Determine the [X, Y] coordinate at the center of the cell enclosing the given text.  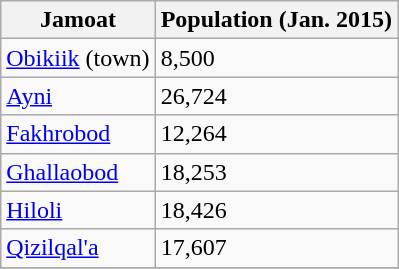
Ghallaobod [78, 172]
Hiloli [78, 210]
18,253 [276, 172]
Jamoat [78, 20]
Population (Jan. 2015) [276, 20]
26,724 [276, 96]
12,264 [276, 134]
Obikiik (town) [78, 58]
Qizilqal'a [78, 248]
8,500 [276, 58]
18,426 [276, 210]
Fakhrobod [78, 134]
Ayni [78, 96]
17,607 [276, 248]
